Output the [x, y] coordinate of the center of the cell containing the given text.  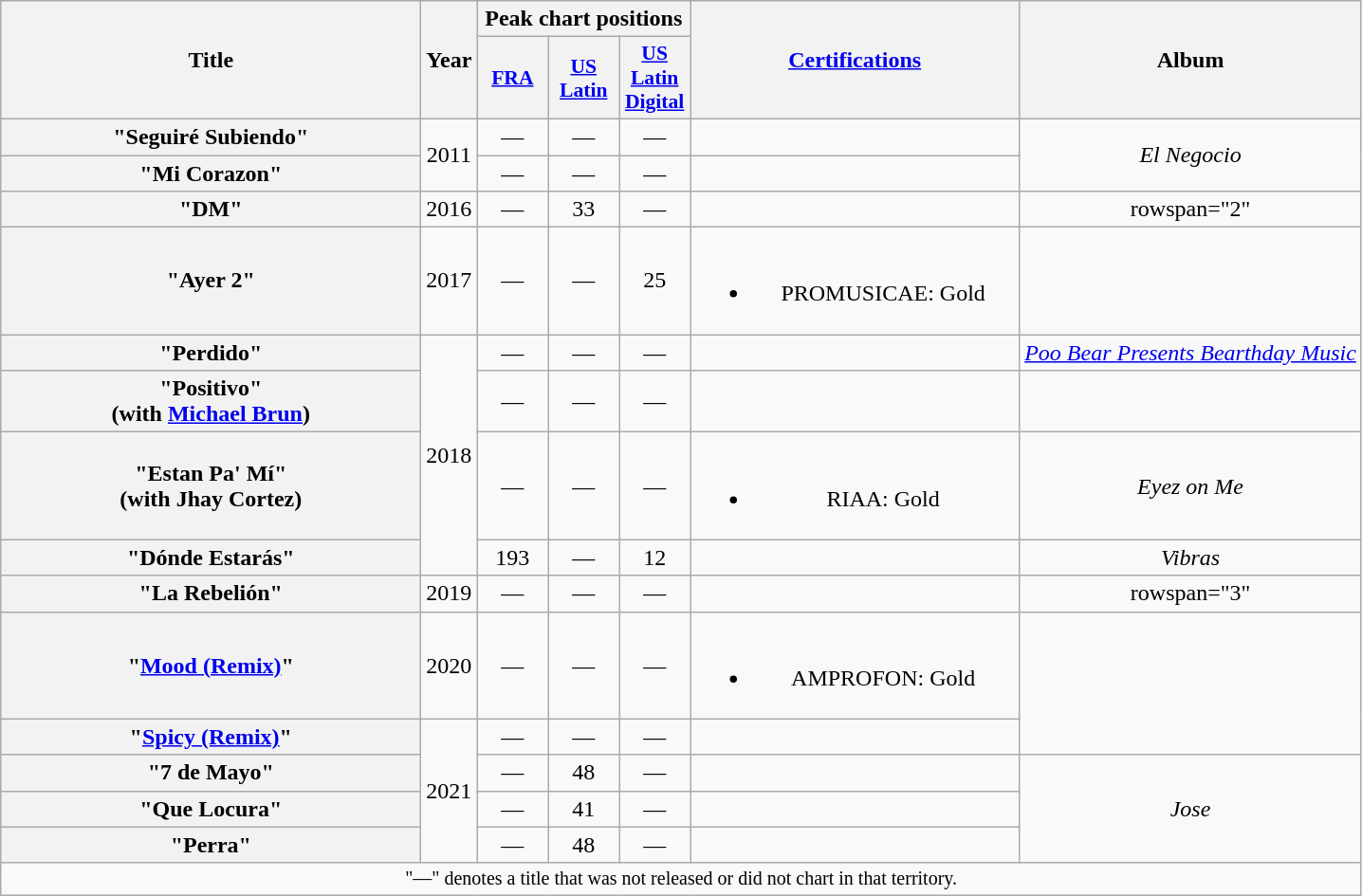
2020 [450, 666]
"Dónde Estarás" [211, 558]
"7 de Mayo" [211, 773]
"Perdido" [211, 353]
rowspan="3" [1191, 594]
"Que Locura" [211, 809]
193 [512, 558]
2011 [450, 155]
Certifications [856, 61]
"Perra" [211, 845]
"Seguiré Subiendo" [211, 137]
33 [584, 210]
Peak chart positions [584, 19]
"Spicy (Remix)" [211, 737]
"DM" [211, 210]
Jose [1191, 809]
41 [584, 809]
El Negocio [1191, 155]
rowspan="2" [1191, 210]
2019 [450, 594]
2017 [450, 281]
Vibras [1191, 558]
Year [450, 61]
RIAA: Gold [856, 485]
2021 [450, 791]
2018 [450, 455]
Eyez on Me [1191, 485]
12 [654, 558]
Poo Bear Presents Bearthday Music [1191, 353]
"Ayer 2" [211, 281]
"Mood (Remix)" [211, 666]
PROMUSICAE: Gold [856, 281]
Album [1191, 61]
AMPROFON: Gold [856, 666]
USLatinDigital [654, 78]
Title [211, 61]
FRA [512, 78]
25 [654, 281]
"Mi Corazon" [211, 174]
"Estan Pa' Mí"(with Jhay Cortez) [211, 485]
US Latin [584, 78]
"—" denotes a title that was not released or did not chart in that territory. [681, 878]
2016 [450, 210]
"La Rebelión" [211, 594]
"Positivo"(with Michael Brun) [211, 402]
